Determine the (X, Y) coordinate at the center of the cell enclosing the given text.  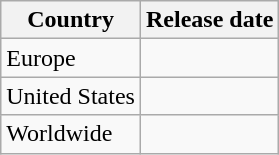
Europe (71, 58)
Worldwide (71, 134)
Country (71, 20)
United States (71, 96)
Release date (209, 20)
